Pinpoint the cell where the given text exists, returning its [X, Y] midpoint coordinate. 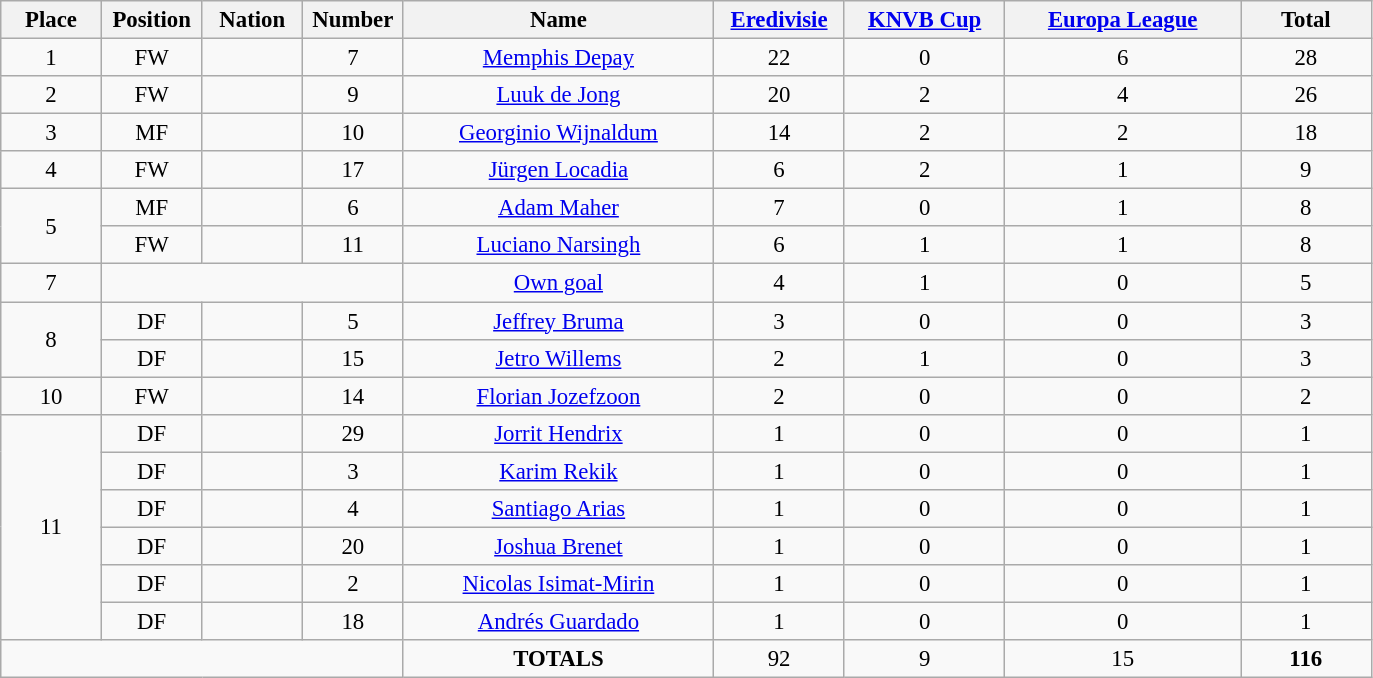
Nation [252, 20]
92 [780, 659]
29 [354, 433]
Position [152, 20]
Joshua Brenet [558, 546]
Luuk de Jong [558, 95]
116 [1306, 659]
17 [354, 170]
Luciano Narsingh [558, 245]
Adam Maher [558, 208]
KNVB Cup [924, 20]
Name [558, 20]
Number [354, 20]
28 [1306, 58]
22 [780, 58]
Nicolas Isimat-Mirin [558, 584]
26 [1306, 95]
Place [52, 20]
Total [1306, 20]
Jürgen Locadia [558, 170]
Memphis Depay [558, 58]
Georginio Wijnaldum [558, 133]
Europa League [1123, 20]
Santiago Arias [558, 509]
Florian Jozefzoon [558, 396]
Karim Rekik [558, 471]
Eredivisie [780, 20]
Own goal [558, 283]
Jorrit Hendrix [558, 433]
Andrés Guardado [558, 621]
TOTALS [558, 659]
Jetro Willems [558, 358]
Jeffrey Bruma [558, 321]
